Search for the cell housing the specified text and yield its (X, Y) center coordinate. 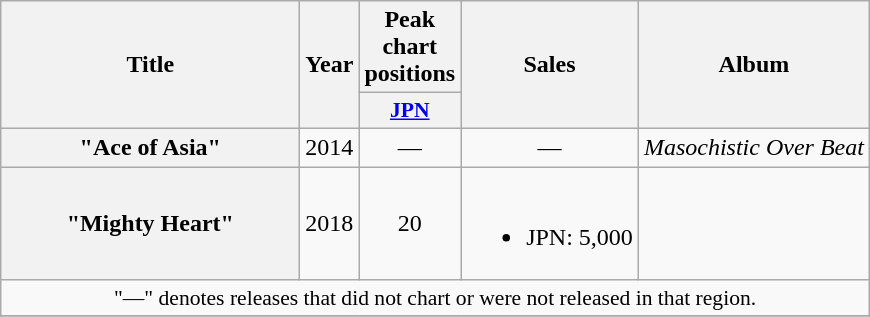
2014 (330, 147)
"—" denotes releases that did not chart or were not released in that region. (436, 298)
JPN (410, 111)
"Mighty Heart" (150, 222)
Peak chart positions (410, 47)
Album (754, 65)
Sales (550, 65)
Year (330, 65)
Masochistic Over Beat (754, 147)
JPN: 5,000 (550, 222)
Title (150, 65)
20 (410, 222)
2018 (330, 222)
"Ace of Asia" (150, 147)
